Return the (x, y) coordinate for the center point of the cell that contains the specified text.  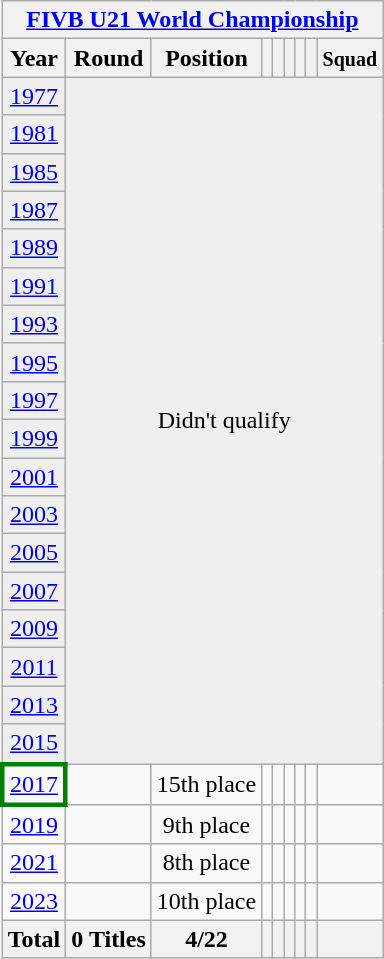
2003 (34, 515)
1989 (34, 248)
Round (109, 58)
2015 (34, 744)
2017 (34, 784)
15th place (206, 784)
Didn't qualify (224, 420)
8th place (206, 863)
Total (34, 939)
FIVB U21 World Championship (192, 20)
10th place (206, 901)
2005 (34, 553)
2021 (34, 863)
2007 (34, 591)
1997 (34, 400)
1977 (34, 96)
9th place (206, 825)
2013 (34, 705)
0 Titles (109, 939)
Position (206, 58)
4/22 (206, 939)
2001 (34, 477)
2009 (34, 629)
1991 (34, 286)
Squad (350, 58)
Year (34, 58)
2019 (34, 825)
2023 (34, 901)
1993 (34, 324)
2011 (34, 667)
1999 (34, 438)
1995 (34, 362)
1985 (34, 172)
1987 (34, 210)
1981 (34, 134)
